Find where the given text appears and provide that cell's center as [x, y] coordinate. 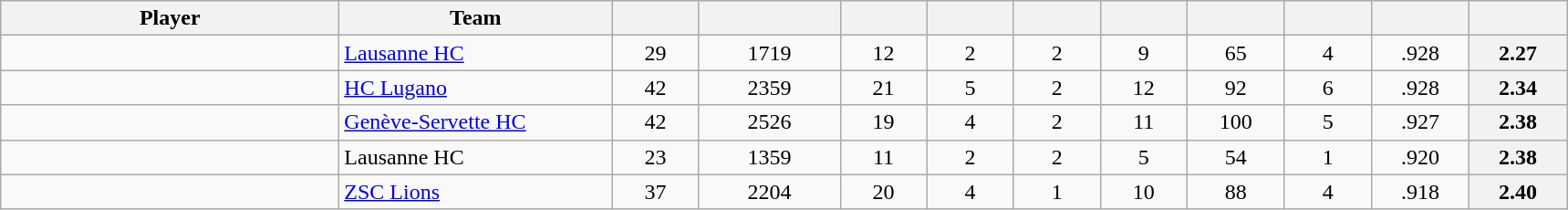
HC Lugano [476, 88]
10 [1144, 192]
Genève-Servette HC [476, 122]
2204 [770, 192]
54 [1235, 157]
1719 [770, 53]
2.40 [1518, 192]
2359 [770, 88]
65 [1235, 53]
1359 [770, 157]
9 [1144, 53]
.927 [1419, 122]
100 [1235, 122]
21 [883, 88]
23 [655, 157]
2.27 [1518, 53]
88 [1235, 192]
29 [655, 53]
2526 [770, 122]
92 [1235, 88]
20 [883, 192]
Team [476, 18]
.920 [1419, 157]
19 [883, 122]
.918 [1419, 192]
ZSC Lions [476, 192]
2.34 [1518, 88]
6 [1328, 88]
Player [170, 18]
37 [655, 192]
